Search for the cell housing the specified text and yield its (x, y) center coordinate. 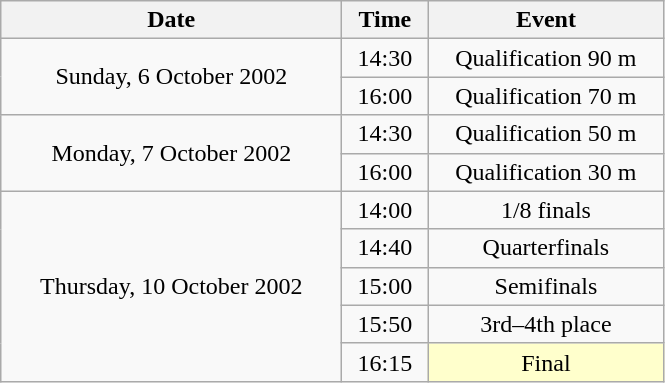
Semifinals (546, 286)
15:50 (385, 324)
16:15 (385, 362)
3rd–4th place (546, 324)
Qualification 30 m (546, 172)
14:00 (385, 210)
Final (546, 362)
Qualification 70 m (546, 96)
Quarterfinals (546, 248)
14:40 (385, 248)
Monday, 7 October 2002 (172, 153)
Event (546, 20)
Qualification 50 m (546, 134)
Date (172, 20)
Qualification 90 m (546, 58)
1/8 finals (546, 210)
Time (385, 20)
15:00 (385, 286)
Thursday, 10 October 2002 (172, 286)
Sunday, 6 October 2002 (172, 77)
